Extract the (X, Y) coordinate from the center of the cell holding the provided text.  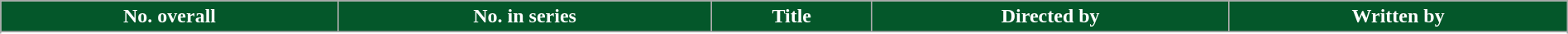
Directed by (1050, 17)
Written by (1398, 17)
No. overall (170, 17)
Title (792, 17)
No. in series (524, 17)
